Return the [X, Y] coordinate for the center point of the cell that contains the specified text.  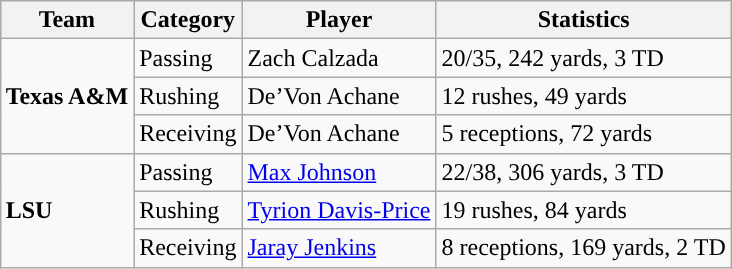
Max Johnson [339, 172]
8 receptions, 169 yards, 2 TD [584, 248]
Category [188, 20]
LSU [67, 210]
22/38, 306 yards, 3 TD [584, 172]
12 rushes, 49 yards [584, 96]
Team [67, 20]
20/35, 242 yards, 3 TD [584, 58]
Jaray Jenkins [339, 248]
19 rushes, 84 yards [584, 210]
Tyrion Davis-Price [339, 210]
Player [339, 20]
Zach Calzada [339, 58]
Statistics [584, 20]
Texas A&M [67, 96]
5 receptions, 72 yards [584, 134]
